Extract the (x, y) coordinate from the center of the cell holding the provided text.  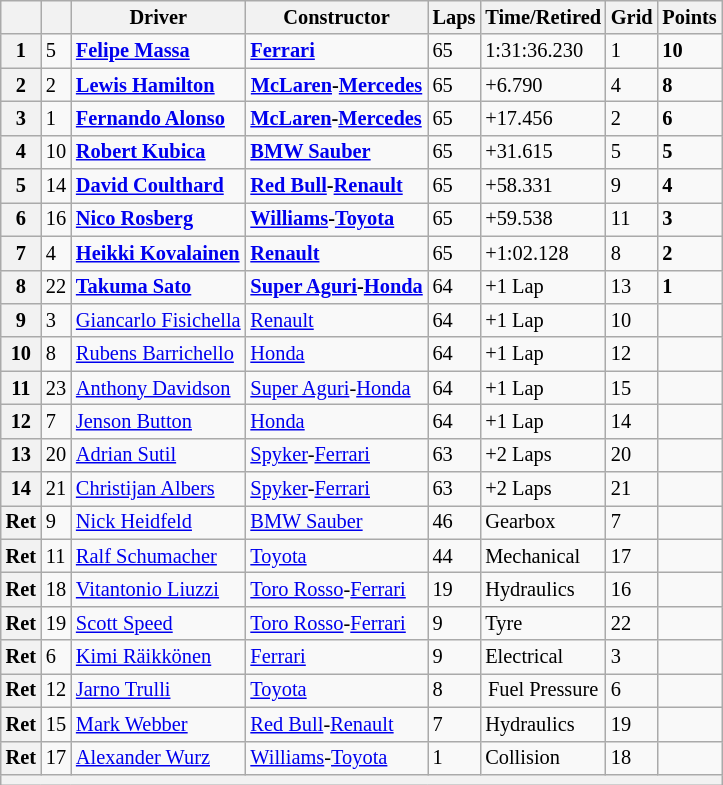
Collision (543, 758)
Driver (158, 17)
Christijan Albers (158, 489)
Adrian Sutil (158, 455)
Fernando Alonso (158, 118)
Fuel Pressure (543, 690)
Kimi Räikkönen (158, 657)
Rubens Barrichello (158, 354)
Alexander Wurz (158, 758)
Lewis Hamilton (158, 85)
Jenson Button (158, 421)
Mechanical (543, 556)
44 (454, 556)
Felipe Massa (158, 51)
Scott Speed (158, 623)
Ralf Schumacher (158, 556)
Points (689, 17)
Time/Retired (543, 17)
Giancarlo Fisichella (158, 320)
+1:02.128 (543, 253)
David Coulthard (158, 186)
Grid (632, 17)
+58.331 (543, 186)
Electrical (543, 657)
1:31:36.230 (543, 51)
Robert Kubica (158, 152)
+6.790 (543, 85)
Vitantonio Liuzzi (158, 589)
Laps (454, 17)
Heikki Kovalainen (158, 253)
Gearbox (543, 522)
Jarno Trulli (158, 690)
23 (56, 388)
+17.456 (543, 118)
Tyre (543, 623)
Takuma Sato (158, 287)
Nick Heidfeld (158, 522)
+59.538 (543, 219)
Constructor (336, 17)
Nico Rosberg (158, 219)
46 (454, 522)
Anthony Davidson (158, 388)
+31.615 (543, 152)
Mark Webber (158, 724)
